Determine the [X, Y] coordinate at the center of the cell enclosing the given text.  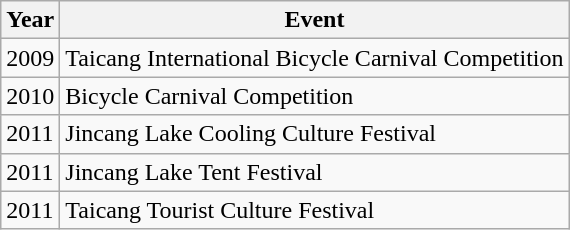
Bicycle Carnival Competition [314, 96]
Jincang Lake Tent Festival [314, 172]
Jincang Lake Cooling Culture Festival [314, 134]
Event [314, 20]
Taicang Tourist Culture Festival [314, 210]
Year [30, 20]
2009 [30, 58]
Taicang International Bicycle Carnival Competition [314, 58]
2010 [30, 96]
